Identify which cell holds the provided text, then report its (x, y) central coordinate. 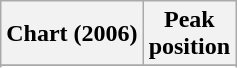
Peak position (189, 34)
Chart (2006) (72, 34)
